Output the (X, Y) coordinate of the center of the cell containing the given text.  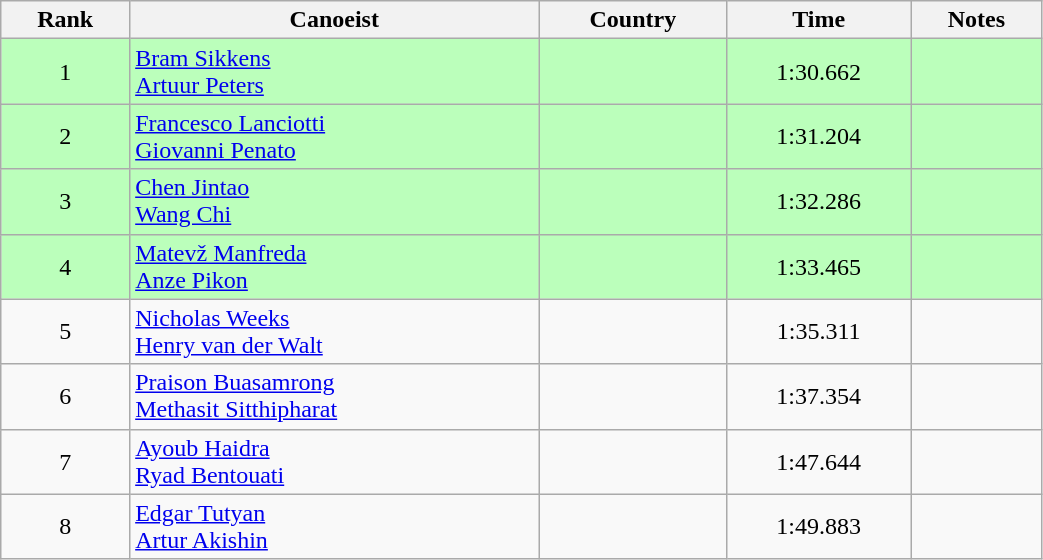
6 (66, 396)
4 (66, 266)
1:35.311 (819, 332)
1 (66, 72)
Rank (66, 20)
8 (66, 526)
1:31.204 (819, 136)
1:30.662 (819, 72)
Francesco LanciottiGiovanni Penato (334, 136)
Ayoub HaidraRyad Bentouati (334, 462)
Canoeist (334, 20)
1:33.465 (819, 266)
1:47.644 (819, 462)
1:49.883 (819, 526)
7 (66, 462)
Bram SikkensArtuur Peters (334, 72)
Praison BuasamrongMethasit Sitthipharat (334, 396)
Time (819, 20)
2 (66, 136)
Notes (976, 20)
Chen JintaoWang Chi (334, 202)
Edgar TutyanArtur Akishin (334, 526)
Matevž ManfredaAnze Pikon (334, 266)
3 (66, 202)
1:37.354 (819, 396)
1:32.286 (819, 202)
Country (633, 20)
Nicholas WeeksHenry van der Walt (334, 332)
5 (66, 332)
